Locate the cell with the specified text and output its (X, Y) center coordinate. 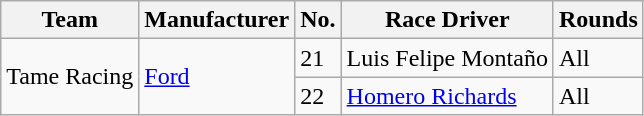
No. (318, 20)
22 (318, 96)
Race Driver (447, 20)
Homero Richards (447, 96)
Rounds (598, 20)
Ford (217, 77)
Tame Racing (70, 77)
Manufacturer (217, 20)
Luis Felipe Montaño (447, 58)
Team (70, 20)
21 (318, 58)
